Return [X, Y] of the center of cell containing provided text 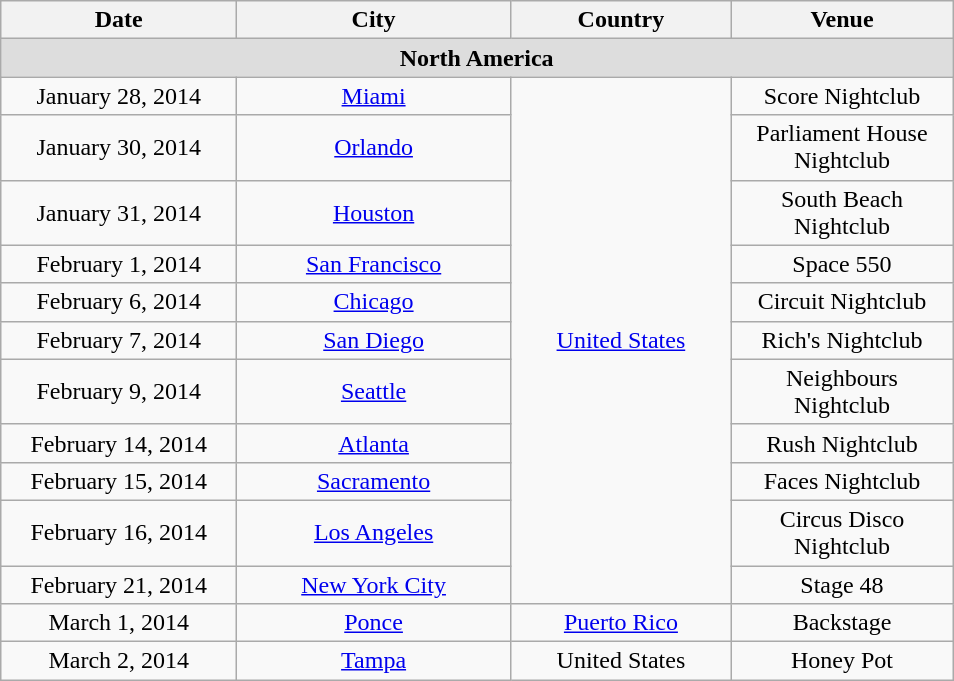
February 9, 2014 [119, 392]
Los Angeles [374, 532]
Date [119, 20]
Chicago [374, 302]
February 16, 2014 [119, 532]
Faces Nightclub [842, 481]
Parliament House Nightclub [842, 148]
Puerto Rico [620, 623]
New York City [374, 585]
Stage 48 [842, 585]
San Francisco [374, 264]
Circuit Nightclub [842, 302]
Venue [842, 20]
Circus Disco Nightclub [842, 532]
February 15, 2014 [119, 481]
February 21, 2014 [119, 585]
Seattle [374, 392]
January 28, 2014 [119, 96]
January 30, 2014 [119, 148]
Country [620, 20]
February 1, 2014 [119, 264]
February 14, 2014 [119, 443]
February 6, 2014 [119, 302]
Miami [374, 96]
March 1, 2014 [119, 623]
March 2, 2014 [119, 661]
Rich's Nightclub [842, 340]
North America [477, 58]
Sacramento [374, 481]
City [374, 20]
Tampa [374, 661]
South Beach Nightclub [842, 212]
Space 550 [842, 264]
Honey Pot [842, 661]
San Diego [374, 340]
Ponce [374, 623]
Backstage [842, 623]
Atlanta [374, 443]
February 7, 2014 [119, 340]
Score Nightclub [842, 96]
January 31, 2014 [119, 212]
Neighbours Nightclub [842, 392]
Houston [374, 212]
Rush Nightclub [842, 443]
Orlando [374, 148]
